From the cell containing the given text, extract its center point as [x, y] coordinate. 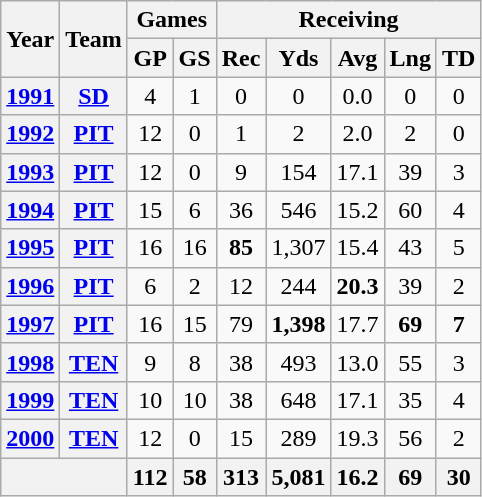
56 [410, 438]
16.2 [358, 477]
154 [298, 172]
1993 [30, 172]
0.0 [358, 96]
43 [410, 248]
289 [298, 438]
Team [94, 39]
TD [458, 58]
1997 [30, 324]
5,081 [298, 477]
313 [241, 477]
1991 [30, 96]
7 [458, 324]
Receiving [348, 20]
1995 [30, 248]
GP [150, 58]
1994 [30, 210]
2000 [30, 438]
8 [194, 362]
15.4 [358, 248]
35 [410, 400]
546 [298, 210]
20.3 [358, 286]
85 [241, 248]
60 [410, 210]
36 [241, 210]
Lng [410, 58]
SD [94, 96]
30 [458, 477]
1999 [30, 400]
1996 [30, 286]
13.0 [358, 362]
Rec [241, 58]
1,398 [298, 324]
1,307 [298, 248]
Games [172, 20]
19.3 [358, 438]
GS [194, 58]
112 [150, 477]
1998 [30, 362]
58 [194, 477]
244 [298, 286]
Year [30, 39]
Avg [358, 58]
17.7 [358, 324]
648 [298, 400]
493 [298, 362]
79 [241, 324]
15.2 [358, 210]
2.0 [358, 134]
5 [458, 248]
1992 [30, 134]
Yds [298, 58]
55 [410, 362]
